Return (X, Y) of the center of cell containing provided text 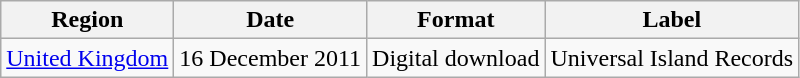
Date (270, 20)
Universal Island Records (672, 58)
Label (672, 20)
Digital download (456, 58)
16 December 2011 (270, 58)
United Kingdom (88, 58)
Region (88, 20)
Format (456, 20)
